For the text-containing cell, return its midpoint in [X, Y] coordinate format. 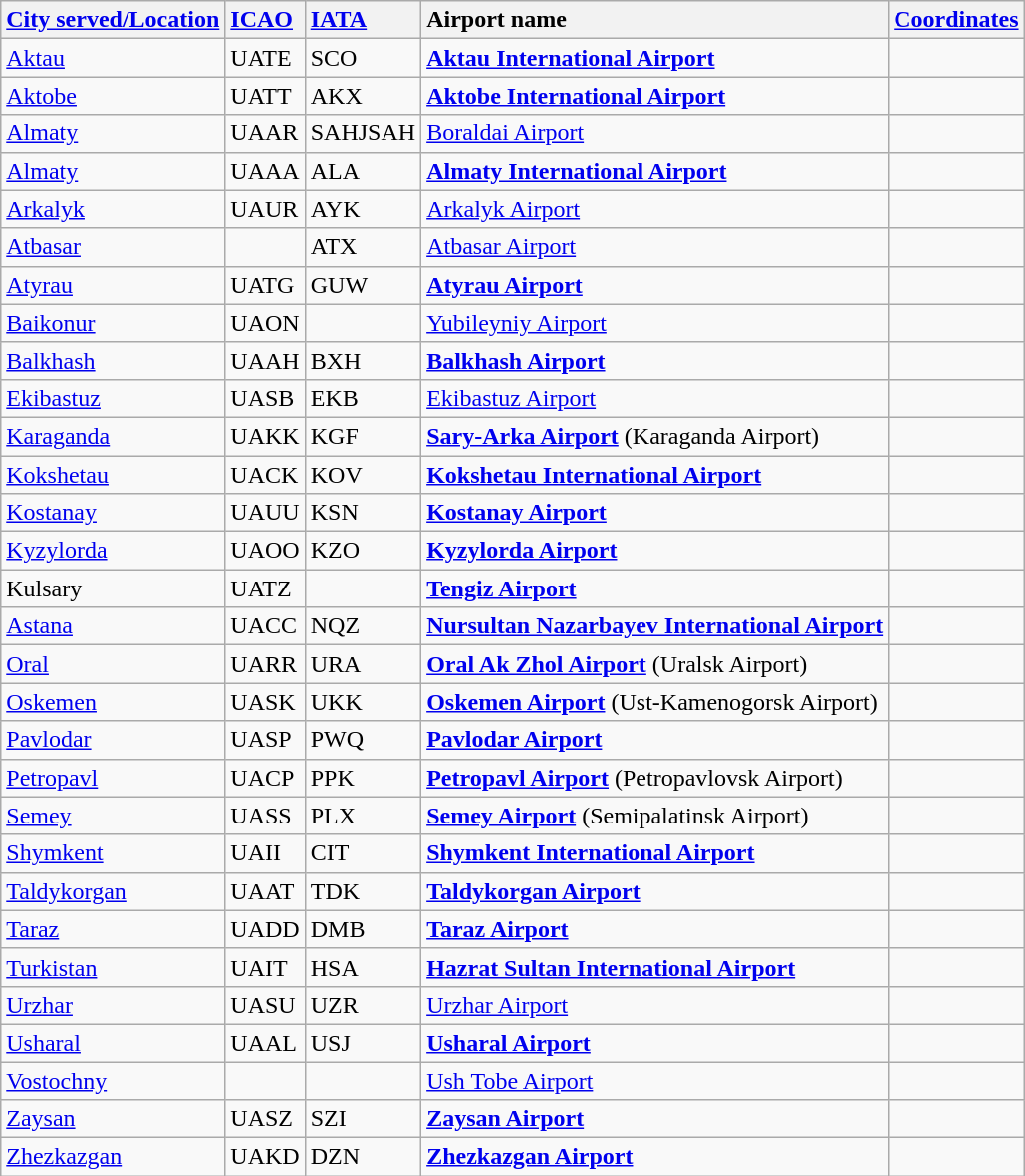
HSA [363, 967]
UATG [265, 285]
PLX [363, 816]
UAAT [265, 891]
Pavlodar [114, 740]
Petropavl Airport (Petropavlovsk Airport) [655, 778]
Baikonur [114, 323]
Oral Ak Zhol Airport (Uralsk Airport) [655, 664]
PWQ [363, 740]
Karaganda [114, 436]
Astana [114, 626]
Kostanay [114, 513]
Kulsary [114, 588]
Taraz [114, 929]
UATE [265, 58]
NQZ [363, 626]
TDK [363, 891]
Zaysan [114, 1119]
Aktau [114, 58]
Urzhar Airport [655, 1005]
City served/Location [114, 20]
Sary-Arka Airport (Karaganda Airport) [655, 436]
UATT [265, 96]
SZI [363, 1119]
UAAH [265, 360]
Oral [114, 664]
Kokshetau [114, 475]
UARR [265, 664]
Taldykorgan Airport [655, 891]
KOV [363, 475]
UKK [363, 702]
UASP [265, 740]
UAKD [265, 1157]
Coordinates [956, 20]
Arkalyk Airport [655, 209]
SAHJSAH [363, 133]
Ekibastuz [114, 398]
ATX [363, 247]
UATZ [265, 588]
Shymkent International Airport [655, 853]
PPK [363, 778]
Aktobe International Airport [655, 96]
Airport name [655, 20]
Atyrau Airport [655, 285]
Aktau International Airport [655, 58]
Urzhar [114, 1005]
Nursultan Nazarbayev International Airport [655, 626]
Oskemen Airport (Ust-Kamenogorsk Airport) [655, 702]
Almaty International Airport [655, 171]
DMB [363, 929]
Taraz Airport [655, 929]
UAUR [265, 209]
AYK [363, 209]
Semey Airport (Semipalatinsk Airport) [655, 816]
UAUU [265, 513]
Kostanay Airport [655, 513]
Vostochny [114, 1080]
Hazrat Sultan International Airport [655, 967]
CIT [363, 853]
Usharal [114, 1043]
Balkhash [114, 360]
Taldykorgan [114, 891]
Semey [114, 816]
UAAR [265, 133]
Kyzylorda [114, 551]
UASK [265, 702]
EKB [363, 398]
DZN [363, 1157]
Boraldai Airport [655, 133]
IATA [363, 20]
Atyrau [114, 285]
Ekibastuz Airport [655, 398]
ICAO [265, 20]
UAOO [265, 551]
UACK [265, 475]
Pavlodar Airport [655, 740]
UACC [265, 626]
Shymkent [114, 853]
Zhezkazgan [114, 1157]
Atbasar Airport [655, 247]
ALA [363, 171]
UAAA [265, 171]
UASZ [265, 1119]
Tengiz Airport [655, 588]
KZO [363, 551]
UAAL [265, 1043]
UASU [265, 1005]
UADD [265, 929]
GUW [363, 285]
KSN [363, 513]
BXH [363, 360]
AKX [363, 96]
Zaysan Airport [655, 1119]
Oskemen [114, 702]
Yubileyniy Airport [655, 323]
Atbasar [114, 247]
Ush Tobe Airport [655, 1080]
Kyzylorda Airport [655, 551]
UAIT [265, 967]
UZR [363, 1005]
Aktobe [114, 96]
UASB [265, 398]
UAII [265, 853]
UASS [265, 816]
USJ [363, 1043]
Kokshetau International Airport [655, 475]
Petropavl [114, 778]
UACP [265, 778]
KGF [363, 436]
SCO [363, 58]
UAKK [265, 436]
Zhezkazgan Airport [655, 1157]
Usharal Airport [655, 1043]
Turkistan [114, 967]
Balkhash Airport [655, 360]
URA [363, 664]
Arkalyk [114, 209]
UAON [265, 323]
